Find where the given text appears and provide that cell's center as [X, Y] coordinate. 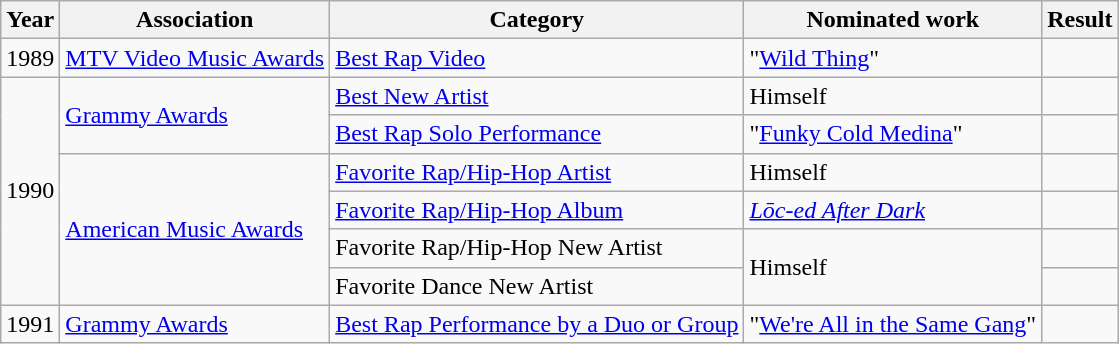
Year [30, 20]
Lōc-ed After Dark [893, 210]
American Music Awards [195, 229]
Best Rap Video [537, 58]
Category [537, 20]
1991 [30, 324]
Best New Artist [537, 96]
"Wild Thing" [893, 58]
1990 [30, 191]
Best Rap Performance by a Duo or Group [537, 324]
MTV Video Music Awards [195, 58]
Favorite Rap/Hip-Hop Album [537, 210]
Favorite Rap/Hip-Hop Artist [537, 172]
Best Rap Solo Performance [537, 134]
Association [195, 20]
1989 [30, 58]
Result [1080, 20]
Nominated work [893, 20]
"Funky Cold Medina" [893, 134]
"We're All in the Same Gang" [893, 324]
Favorite Dance New Artist [537, 286]
Favorite Rap/Hip-Hop New Artist [537, 248]
